Provide the [x, y] coordinate of the cell's center where the given text is located.  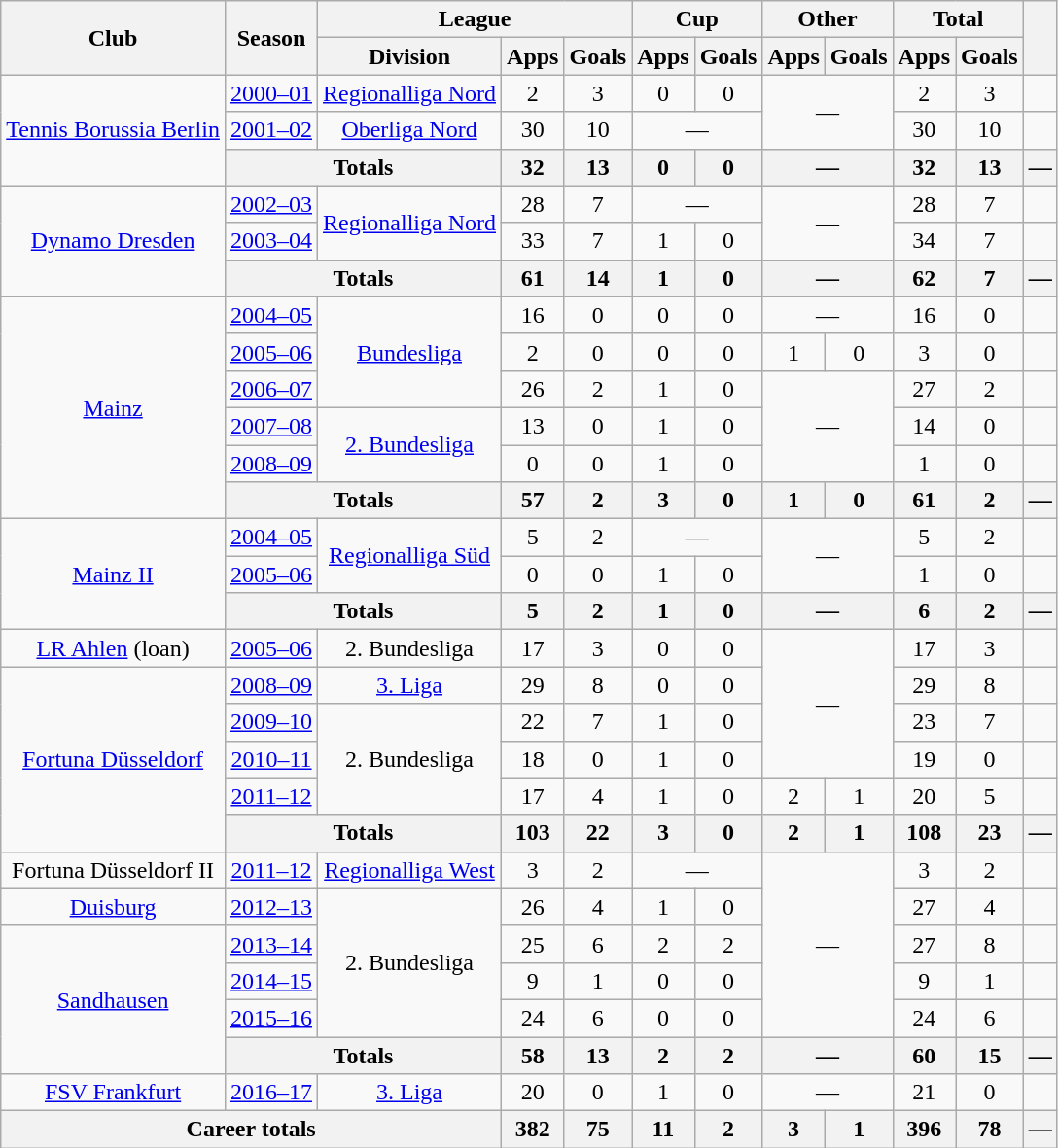
2016–17 [270, 1093]
Division [410, 56]
Regionalliga Süd [410, 556]
Dynamo Dresden [113, 241]
2009–10 [270, 722]
21 [924, 1093]
15 [989, 1055]
Career totals [251, 1130]
34 [924, 241]
62 [924, 278]
Duisburg [113, 907]
108 [924, 833]
Club [113, 38]
2010–11 [270, 759]
75 [598, 1130]
2006–07 [270, 389]
2015–16 [270, 1018]
2003–04 [270, 241]
60 [924, 1055]
57 [533, 501]
2001–02 [270, 130]
382 [533, 1130]
25 [533, 944]
Other [828, 19]
2012–13 [270, 907]
2014–15 [270, 981]
2013–14 [270, 944]
Cup [697, 19]
League [475, 19]
Mainz [113, 407]
LR Ahlen (loan) [113, 648]
Fortuna Düsseldorf II [113, 870]
2007–08 [270, 426]
2002–03 [270, 204]
Regionalliga West [410, 870]
Bundesliga [410, 352]
18 [533, 759]
Mainz II [113, 574]
FSV Frankfurt [113, 1093]
Total [958, 19]
396 [924, 1130]
2000–01 [270, 93]
Oberliga Nord [410, 130]
Tennis Borussia Berlin [113, 130]
19 [924, 759]
33 [533, 241]
Season [270, 38]
Fortuna Düsseldorf [113, 759]
11 [663, 1130]
58 [533, 1055]
Sandhausen [113, 999]
78 [989, 1130]
103 [533, 833]
